Capture the cell that displays the provided text and extract its [x, y] central coordinate. 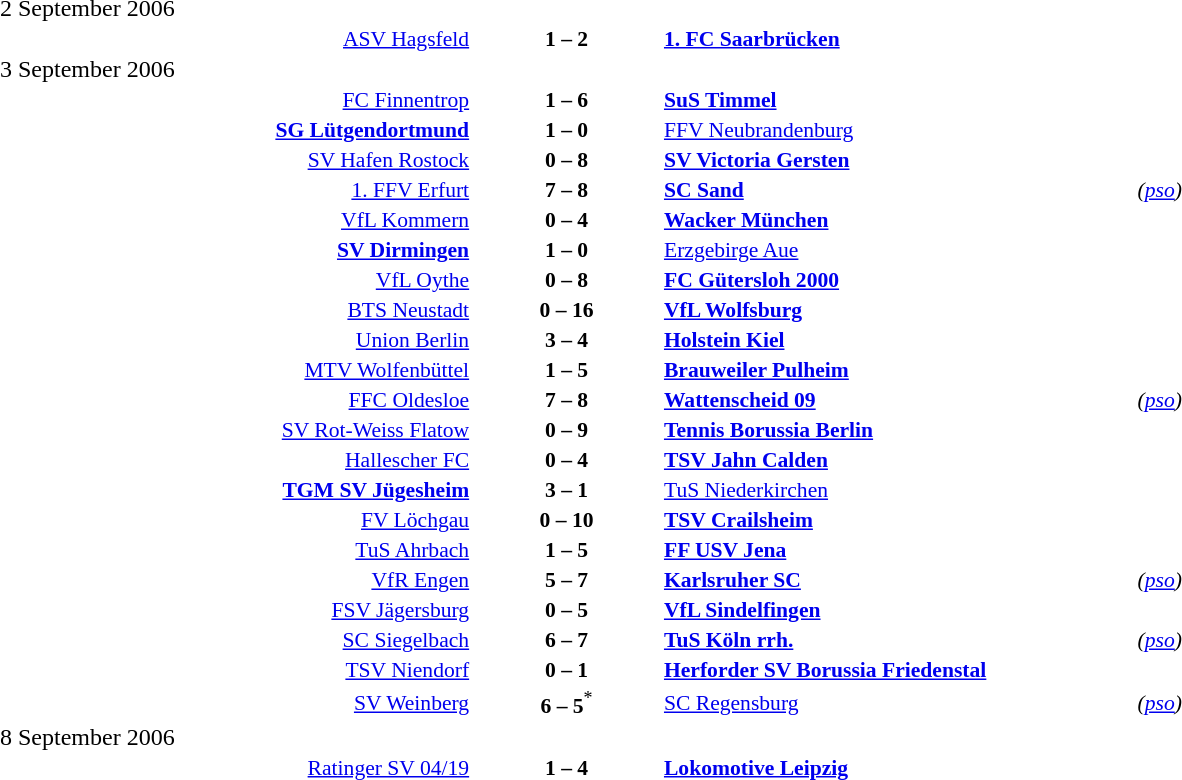
VfL Sindelfingen [898, 610]
TSV Jahn Calden [898, 460]
Erzgebirge Aue [898, 250]
SuS Timmel [898, 100]
Herforder SV Borussia Friedenstal [898, 670]
Karlsruher SC [898, 580]
0 – 10 [566, 520]
3 – 1 [566, 490]
TSV Crailsheim [898, 520]
FC Gütersloh 2000 [898, 280]
0 – 1 [566, 670]
5 – 7 [566, 580]
Wacker München [898, 220]
FFV Neubrandenburg [898, 130]
0 – 16 [566, 310]
6 – 7 [566, 640]
Holstein Kiel [898, 340]
Brauweiler Pulheim [898, 370]
SV Victoria Gersten [898, 160]
0 – 5 [566, 610]
1 – 6 [566, 100]
TuS Köln rrh. [898, 640]
Wattenscheid 09 [898, 400]
SC Sand [898, 190]
SC Regensburg [898, 703]
FF USV Jena [898, 550]
1. FC Saarbrücken [898, 38]
TuS Niederkirchen [898, 490]
1 – 2 [566, 38]
6 – 5* [566, 703]
3 – 4 [566, 340]
Tennis Borussia Berlin [898, 430]
0 – 9 [566, 430]
VfL Wolfsburg [898, 310]
